Pinpoint the cell where the given text exists, returning its [x, y] midpoint coordinate. 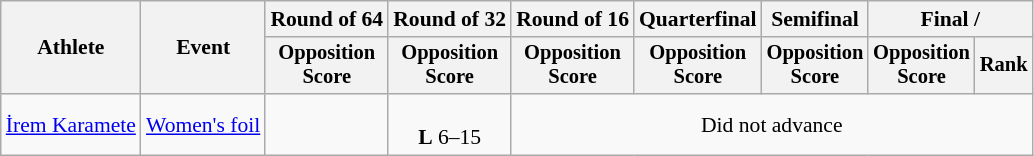
Quarterfinal [698, 19]
İrem Karamete [71, 124]
Final / [950, 19]
Round of 16 [572, 19]
Round of 32 [450, 19]
L 6–15 [450, 124]
Rank [1004, 66]
Athlete [71, 48]
Event [203, 48]
Round of 64 [326, 19]
Women's foil [203, 124]
Semifinal [816, 19]
Did not advance [772, 124]
